Capture the cell that displays the provided text and extract its (x, y) central coordinate. 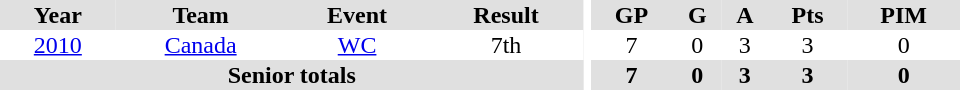
Senior totals (292, 75)
Year (58, 15)
WC (358, 45)
GP (631, 15)
PIM (904, 15)
Team (201, 15)
Result (506, 15)
Canada (201, 45)
Event (358, 15)
2010 (58, 45)
7th (506, 45)
G (698, 15)
Pts (808, 15)
A (745, 15)
